Provide the [x, y] coordinate of the cell's center where the given text is located.  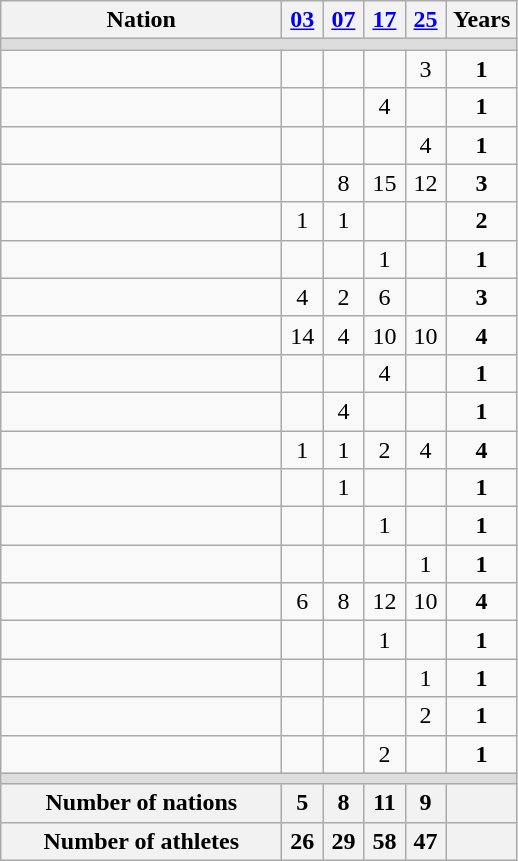
Nation [142, 20]
Number of athletes [142, 841]
26 [302, 841]
15 [384, 183]
58 [384, 841]
14 [302, 335]
03 [302, 20]
5 [302, 803]
47 [426, 841]
11 [384, 803]
17 [384, 20]
9 [426, 803]
29 [344, 841]
Years [482, 20]
07 [344, 20]
25 [426, 20]
Number of nations [142, 803]
